Provide the (X, Y) coordinate of the cell's center where the given text is located.  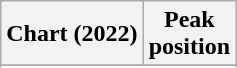
Peakposition (189, 34)
Chart (2022) (72, 34)
